Determine the [x, y] coordinate at the center of the cell enclosing the given text.  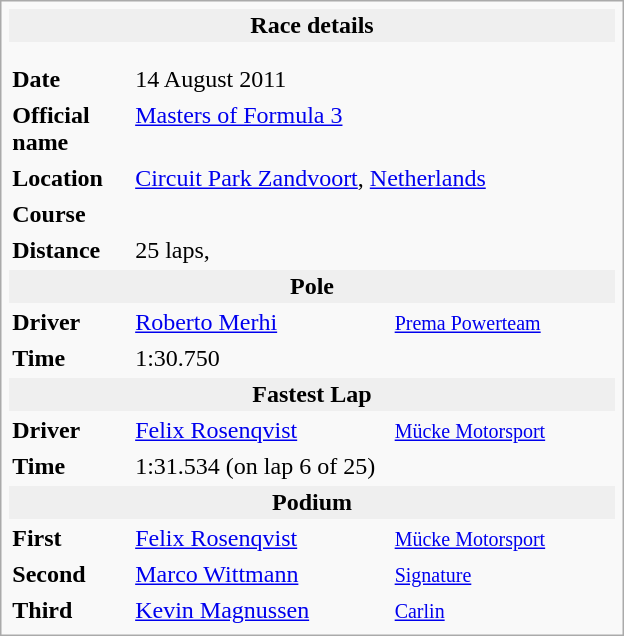
Distance [69, 250]
Race details [312, 26]
Kevin Magnussen [260, 610]
First [69, 538]
1:30.750 [374, 358]
25 laps, [374, 250]
Masters of Formula 3 [374, 129]
1:31.534 (on lap 6 of 25) [374, 466]
Course [69, 214]
Third [69, 610]
Location [69, 178]
Pole [312, 286]
Marco Wittmann [260, 574]
Roberto Merhi [260, 322]
Circuit Park Zandvoort, Netherlands [374, 178]
14 August 2011 [260, 80]
Signature [504, 574]
Fastest Lap [312, 394]
Official name [69, 129]
Prema Powerteam [504, 322]
Podium [312, 502]
Date [69, 80]
Second [69, 574]
Carlin [504, 610]
